Return [x, y] of the center of cell containing provided text 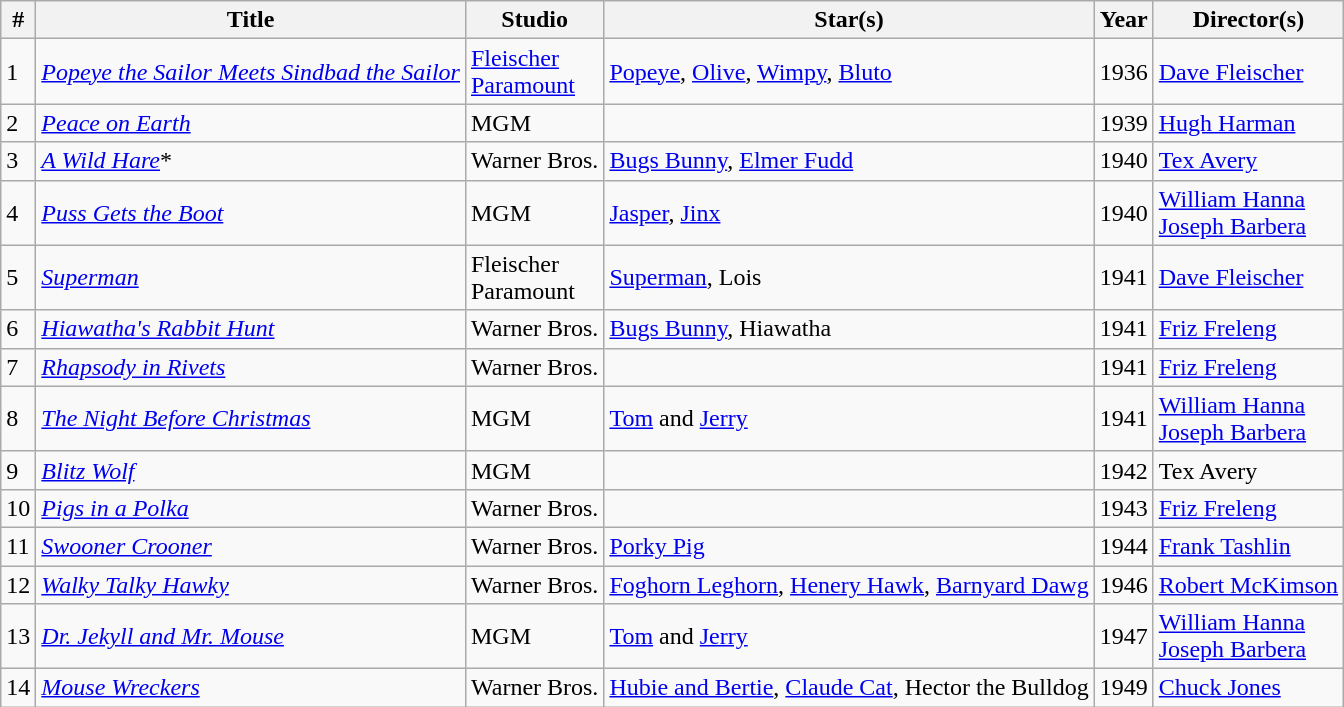
8 [18, 418]
Star(s) [849, 20]
Hubie and Bertie, Claude Cat, Hector the Bulldog [849, 688]
1946 [1124, 585]
Peace on Earth [251, 123]
4 [18, 212]
Director(s) [1248, 20]
Chuck Jones [1248, 688]
Swooner Crooner [251, 546]
1936 [1124, 72]
Pigs in a Polka [251, 508]
Rhapsody in Rivets [251, 367]
Mouse Wreckers [251, 688]
Bugs Bunny, Elmer Fudd [849, 161]
14 [18, 688]
Foghorn Leghorn, Henery Hawk, Barnyard Dawg [849, 585]
Frank Tashlin [1248, 546]
# [18, 20]
Popeye the Sailor Meets Sindbad the Sailor [251, 72]
Hugh Harman [1248, 123]
12 [18, 585]
Walky Talky Hawky [251, 585]
1 [18, 72]
Jasper, Jinx [849, 212]
10 [18, 508]
Year [1124, 20]
Popeye, Olive, Wimpy, Bluto [849, 72]
6 [18, 329]
The Night Before Christmas [251, 418]
Robert McKimson [1248, 585]
A Wild Hare* [251, 161]
Blitz Wolf [251, 470]
1947 [1124, 636]
Hiawatha's Rabbit Hunt [251, 329]
1942 [1124, 470]
Bugs Bunny, Hiawatha [849, 329]
2 [18, 123]
9 [18, 470]
1949 [1124, 688]
11 [18, 546]
13 [18, 636]
Title [251, 20]
Porky Pig [849, 546]
5 [18, 278]
Superman, Lois [849, 278]
Studio [534, 20]
1939 [1124, 123]
3 [18, 161]
Dr. Jekyll and Mr. Mouse [251, 636]
Superman [251, 278]
7 [18, 367]
1944 [1124, 546]
Puss Gets the Boot [251, 212]
1943 [1124, 508]
